Determine the [x, y] coordinate at the center of the cell enclosing the given text.  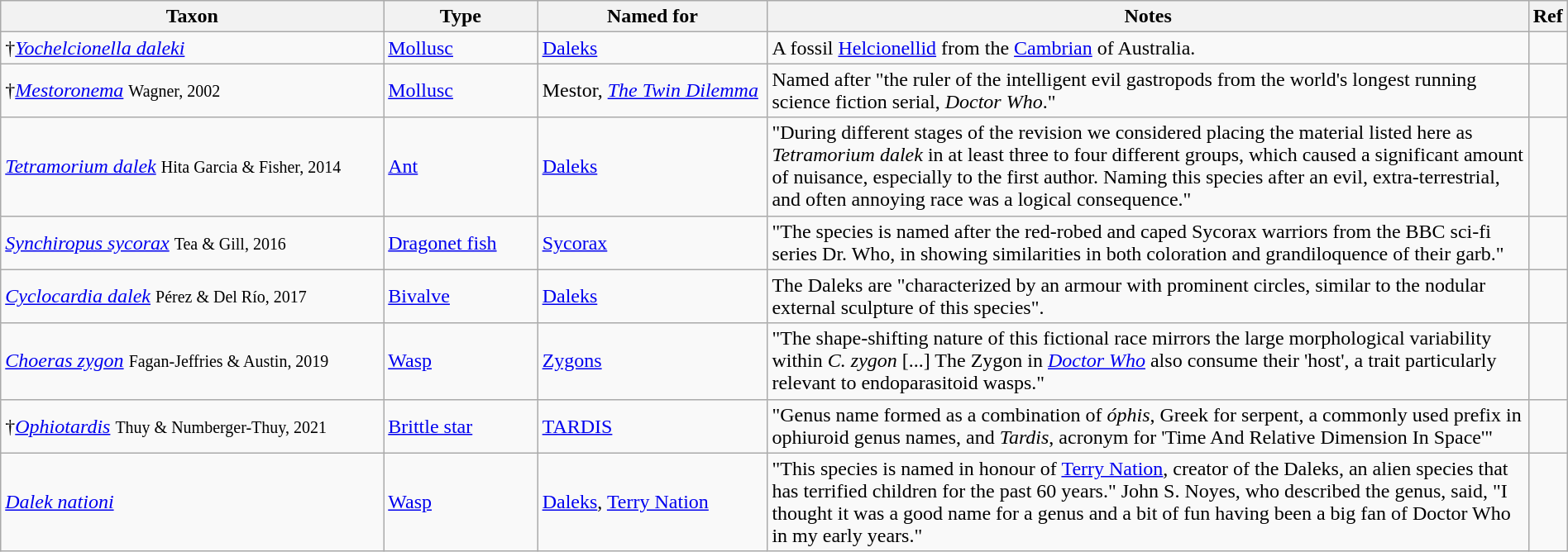
Ref [1548, 17]
The Daleks are "characterized by an armour with prominent circles, similar to the nodular external sculpture of this species". [1148, 296]
Mestor, The Twin Dilemma [653, 91]
Named for [653, 17]
Synchiropus sycorax Tea & Gill, 2016 [192, 243]
Bivalve [461, 296]
Choeras zygon Fagan-Jeffries & Austin, 2019 [192, 361]
Sycorax [653, 243]
Ant [461, 167]
A fossil Helcionellid from the Cambrian of Australia. [1148, 48]
Brittle star [461, 426]
Tetramorium dalek Hita Garcia & Fisher, 2014 [192, 167]
Notes [1148, 17]
Daleks, Terry Nation [653, 502]
†Mestoronema Wagner, 2002 [192, 91]
Taxon [192, 17]
Dalek nationi [192, 502]
TARDIS [653, 426]
Cyclocardia dalek Pérez & Del Río, 2017 [192, 296]
Dragonet fish [461, 243]
Type [461, 17]
Named after "the ruler of the intelligent evil gastropods from the world's longest running science fiction serial, Doctor Who." [1148, 91]
†Yochelcionella daleki [192, 48]
Zygons [653, 361]
†Ophiotardis Thuy & Numberger-Thuy, 2021 [192, 426]
